Locate the cell with the specified text and output its [x, y] center coordinate. 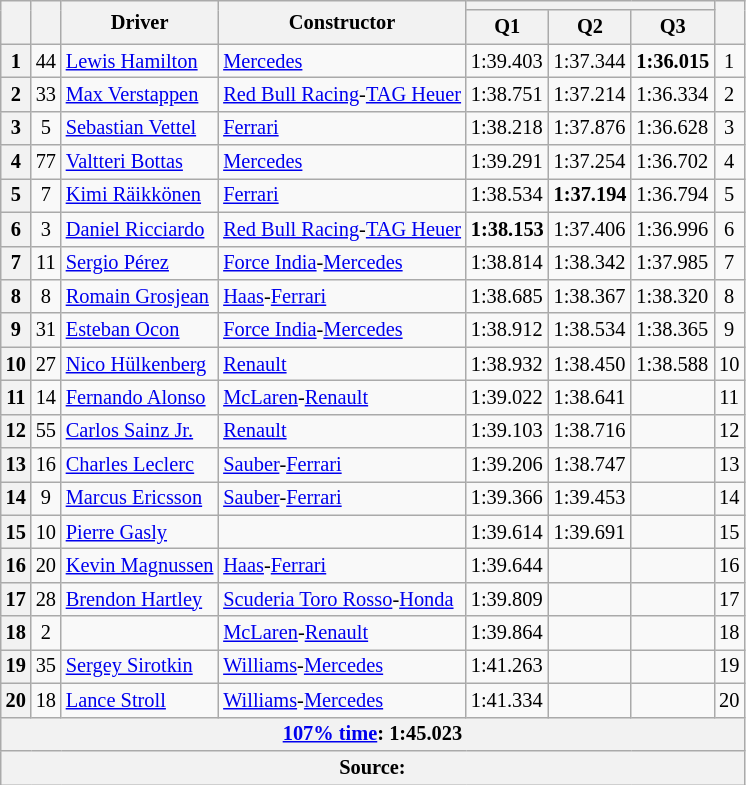
1:39.614 [508, 532]
Carlos Sainz Jr. [140, 431]
Q1 [508, 27]
Fernando Alonso [140, 397]
1:38.932 [508, 364]
1:41.263 [508, 666]
Sergey Sirotkin [140, 666]
77 [46, 162]
Charles Leclerc [140, 465]
Sebastian Vettel [140, 128]
1:39.644 [508, 565]
Marcus Ericsson [140, 498]
1:39.403 [508, 61]
Scuderia Toro Rosso-Honda [342, 599]
Q3 [672, 27]
1:39.291 [508, 162]
1:39.453 [590, 498]
Esteban Ocon [140, 330]
35 [46, 666]
1:36.628 [672, 128]
Source: [372, 767]
1:37.254 [590, 162]
1:36.015 [672, 61]
Daniel Ricciardo [140, 229]
1:38.641 [590, 397]
Nico Hülkenberg [140, 364]
1:36.702 [672, 162]
1:37.876 [590, 128]
1:38.685 [508, 296]
31 [46, 330]
1:39.022 [508, 397]
1:37.406 [590, 229]
Max Verstappen [140, 94]
1:38.716 [590, 431]
Valtteri Bottas [140, 162]
Pierre Gasly [140, 532]
Lewis Hamilton [140, 61]
107% time: 1:45.023 [372, 734]
Romain Grosjean [140, 296]
1:39.809 [508, 599]
1:38.751 [508, 94]
1:39.103 [508, 431]
1:38.342 [590, 263]
1:38.153 [508, 229]
Kimi Räikkönen [140, 195]
1:36.794 [672, 195]
1:38.912 [508, 330]
1:38.367 [590, 296]
1:38.218 [508, 128]
1:41.334 [508, 700]
Lance Stroll [140, 700]
1:36.996 [672, 229]
1:37.214 [590, 94]
1:38.747 [590, 465]
1:38.814 [508, 263]
1:39.206 [508, 465]
1:37.194 [590, 195]
1:38.588 [672, 364]
1:37.344 [590, 61]
1:39.366 [508, 498]
1:38.450 [590, 364]
Driver [140, 22]
1:39.691 [590, 532]
Constructor [342, 22]
1:38.320 [672, 296]
27 [46, 364]
Kevin Magnussen [140, 565]
Q2 [590, 27]
1:36.334 [672, 94]
1:39.864 [508, 633]
55 [46, 431]
44 [46, 61]
28 [46, 599]
33 [46, 94]
Brendon Hartley [140, 599]
1:37.985 [672, 263]
1:38.365 [672, 330]
Sergio Pérez [140, 263]
